Search for the cell housing the specified text and yield its [X, Y] center coordinate. 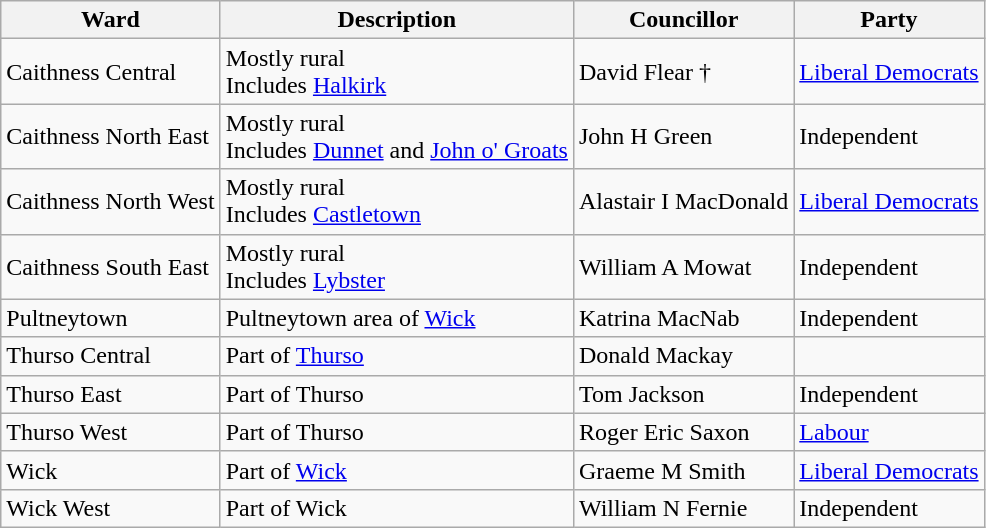
William N Fernie [683, 508]
Caithness North West [110, 202]
Alastair I MacDonald [683, 202]
Caithness Central [110, 72]
Description [396, 20]
John H Green [683, 136]
Pultneytown area of Wick [396, 318]
Thurso West [110, 432]
Wick [110, 470]
Ward [110, 20]
Mostly rural Includes Dunnet and John o' Groats [396, 136]
Mostly rural Includes Halkirk [396, 72]
Thurso Central [110, 356]
Wick West [110, 508]
Caithness North East [110, 136]
Labour [889, 432]
Roger Eric Saxon [683, 432]
Thurso East [110, 394]
Katrina MacNab [683, 318]
Mostly rural Includes Castletown [396, 202]
Graeme M Smith [683, 470]
Party [889, 20]
Tom Jackson [683, 394]
Mostly rural Includes Lybster [396, 266]
Caithness South East [110, 266]
David Flear † [683, 72]
Pultneytown [110, 318]
Councillor [683, 20]
William A Mowat [683, 266]
Donald Mackay [683, 356]
